Detect which cell encompasses the target text, then output its [X, Y] center coordinate. 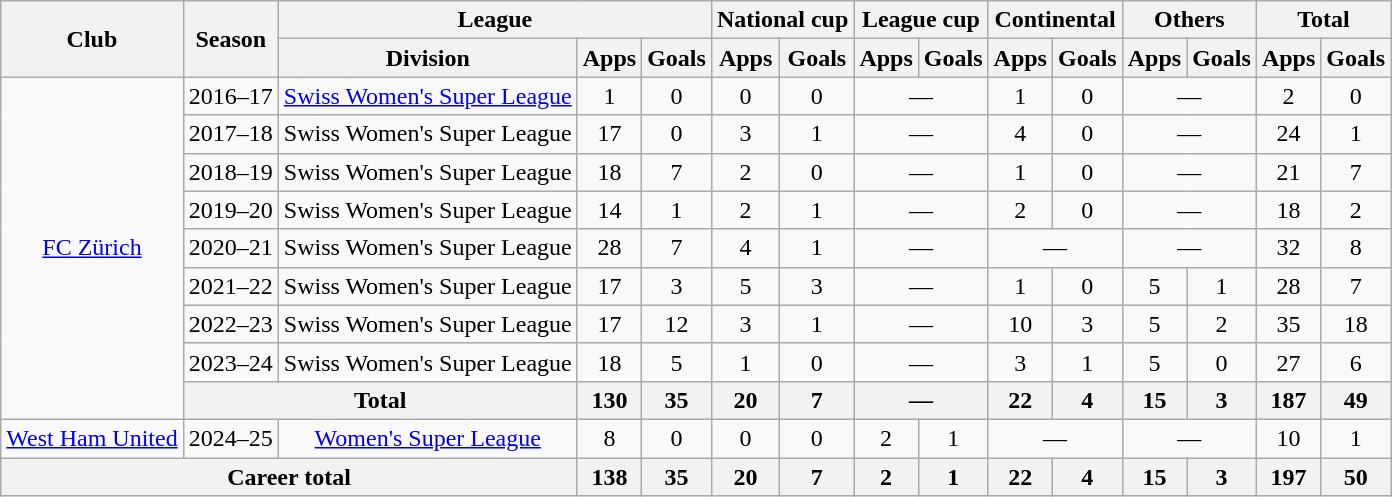
138 [609, 477]
West Ham United [92, 438]
2023–24 [230, 362]
187 [1288, 400]
2018–19 [230, 172]
Club [92, 39]
National cup [782, 20]
2024–25 [230, 438]
League [494, 20]
2021–22 [230, 286]
14 [609, 210]
League cup [921, 20]
24 [1288, 134]
Career total [289, 477]
6 [1356, 362]
FC Zürich [92, 248]
2022–23 [230, 324]
197 [1288, 477]
Season [230, 39]
12 [677, 324]
49 [1356, 400]
21 [1288, 172]
130 [609, 400]
2017–18 [230, 134]
2020–21 [230, 248]
Women's Super League [428, 438]
Continental [1055, 20]
50 [1356, 477]
Others [1189, 20]
2016–17 [230, 96]
Division [428, 58]
32 [1288, 248]
27 [1288, 362]
2019–20 [230, 210]
